Search for the cell housing the specified text and yield its (x, y) center coordinate. 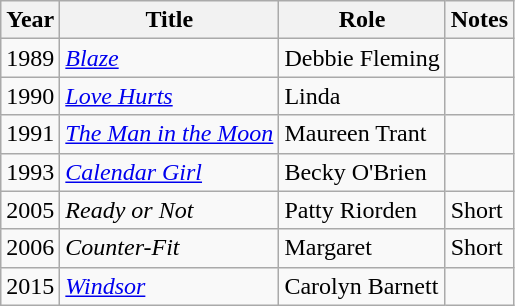
Title (170, 20)
Role (362, 20)
Windsor (170, 286)
Blaze (170, 58)
1989 (30, 58)
Ready or Not (170, 210)
The Man in the Moon (170, 134)
2005 (30, 210)
Maureen Trant (362, 134)
Linda (362, 96)
Notes (479, 20)
Margaret (362, 248)
2006 (30, 248)
Love Hurts (170, 96)
Counter-Fit (170, 248)
Carolyn Barnett (362, 286)
2015 (30, 286)
Year (30, 20)
Patty Riorden (362, 210)
1991 (30, 134)
1990 (30, 96)
Debbie Fleming (362, 58)
Becky O'Brien (362, 172)
1993 (30, 172)
Calendar Girl (170, 172)
